Find where the given text appears and provide that cell's center as [X, Y] coordinate. 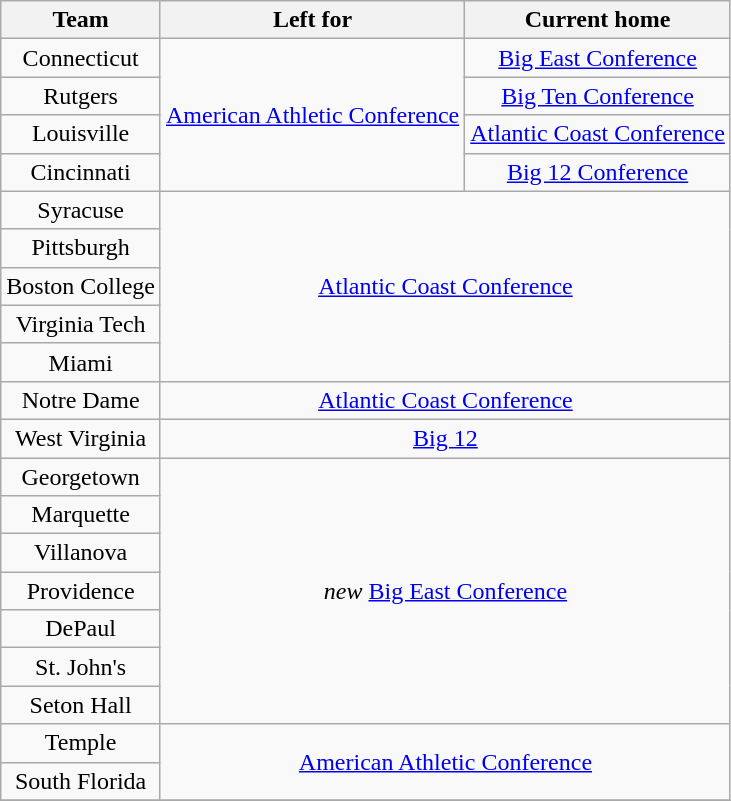
Temple [81, 743]
Pittsburgh [81, 248]
St. John's [81, 667]
new Big East Conference [445, 591]
Big 12 [445, 438]
Rutgers [81, 96]
South Florida [81, 781]
Seton Hall [81, 705]
Team [81, 20]
Big Ten Conference [598, 96]
West Virginia [81, 438]
Providence [81, 591]
Current home [598, 20]
Syracuse [81, 210]
Virginia Tech [81, 324]
Miami [81, 362]
Louisville [81, 134]
Connecticut [81, 58]
Big East Conference [598, 58]
Marquette [81, 515]
Big 12 Conference [598, 172]
DePaul [81, 629]
Boston College [81, 286]
Cincinnati [81, 172]
Left for [312, 20]
Georgetown [81, 477]
Villanova [81, 553]
Notre Dame [81, 400]
